Provide the [X, Y] coordinate of the cell's center where the given text is located.  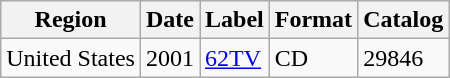
29846 [404, 58]
Catalog [404, 20]
Label [235, 20]
CD [313, 58]
United States [71, 58]
2001 [170, 58]
Format [313, 20]
Region [71, 20]
Date [170, 20]
62TV [235, 58]
